Return the [x, y] coordinate for the center point of the cell that contains the specified text.  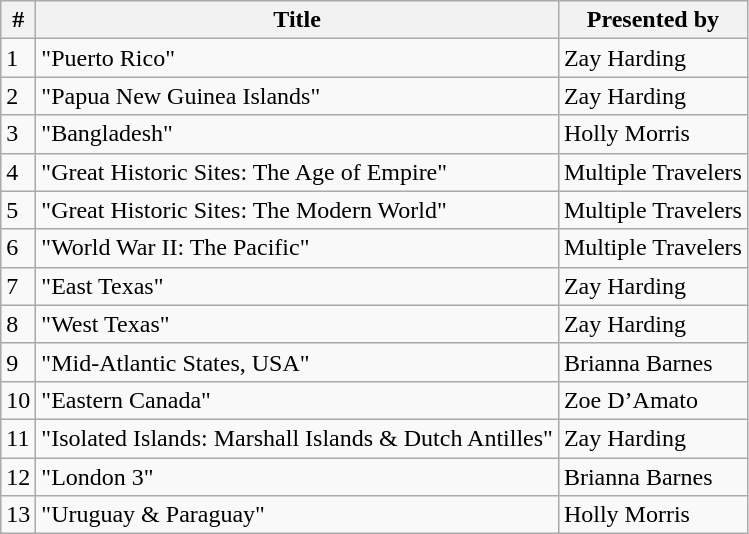
"Mid-Atlantic States, USA" [298, 362]
"Uruguay & Paraguay" [298, 515]
"East Texas" [298, 286]
5 [18, 210]
Title [298, 20]
"Great Historic Sites: The Modern World" [298, 210]
12 [18, 477]
"West Texas" [298, 324]
"Bangladesh" [298, 134]
"Eastern Canada" [298, 400]
"World War II: The Pacific" [298, 248]
10 [18, 400]
6 [18, 248]
4 [18, 172]
# [18, 20]
11 [18, 438]
"Isolated Islands: Marshall Islands & Dutch Antilles" [298, 438]
13 [18, 515]
"Puerto Rico" [298, 58]
2 [18, 96]
7 [18, 286]
"Great Historic Sites: The Age of Empire" [298, 172]
9 [18, 362]
"Papua New Guinea Islands" [298, 96]
"London 3" [298, 477]
Zoe D’Amato [652, 400]
Presented by [652, 20]
8 [18, 324]
1 [18, 58]
3 [18, 134]
